Identify which cell holds the provided text, then report its (X, Y) central coordinate. 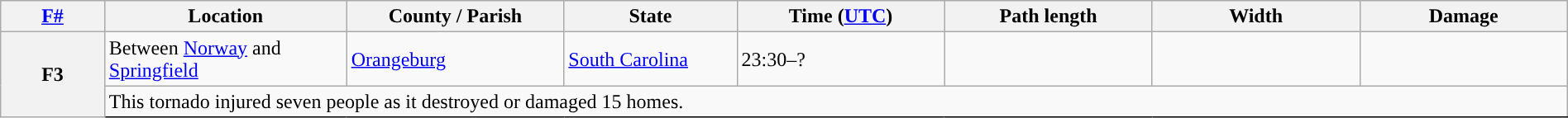
Between Norway and Springfield (225, 59)
Location (225, 17)
Damage (1464, 17)
This tornado injured seven people as it destroyed or damaged 15 homes. (835, 101)
F# (53, 17)
South Carolina (650, 59)
Time (UTC) (840, 17)
23:30–? (840, 59)
F3 (53, 74)
Width (1255, 17)
Orangeburg (455, 59)
Path length (1049, 17)
State (650, 17)
County / Parish (455, 17)
